Return the (X, Y) coordinate for the center point of the cell that contains the specified text.  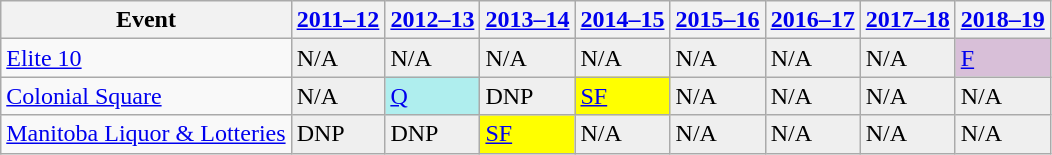
2012–13 (432, 20)
Manitoba Liquor & Lotteries (146, 134)
2015–16 (718, 20)
2013–14 (528, 20)
2014–15 (622, 20)
2016–17 (812, 20)
F (1002, 58)
2017–18 (908, 20)
Elite 10 (146, 58)
2018–19 (1002, 20)
2011–12 (338, 20)
Q (432, 96)
Colonial Square (146, 96)
Event (146, 20)
